Locate the cell with the specified text and output its (X, Y) center coordinate. 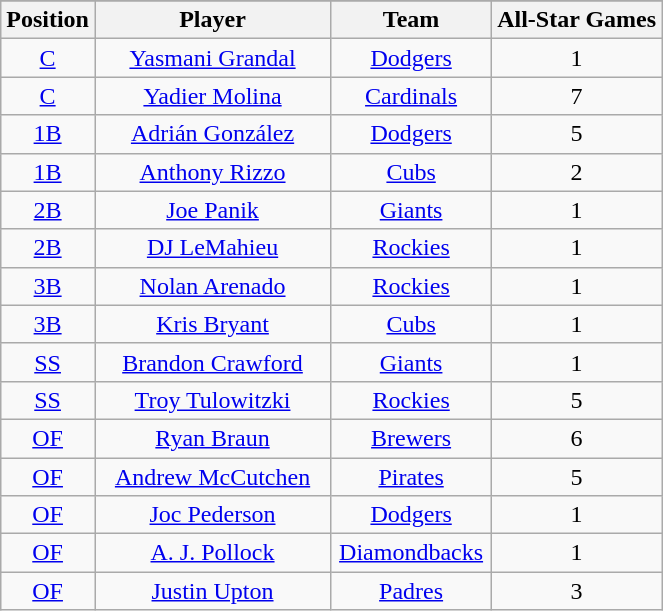
Ryan Braun (212, 438)
DJ LeMahieu (212, 248)
Team (412, 20)
Diamondbacks (412, 553)
Adrián González (212, 134)
Joc Pederson (212, 515)
2 (577, 172)
Position (48, 20)
Joe Panik (212, 210)
Cardinals (412, 96)
Andrew McCutchen (212, 477)
Brandon Crawford (212, 362)
Yasmani Grandal (212, 58)
Anthony Rizzo (212, 172)
Brewers (412, 438)
Padres (412, 591)
A. J. Pollock (212, 553)
6 (577, 438)
3 (577, 591)
Troy Tulowitzki (212, 400)
Pirates (412, 477)
Kris Bryant (212, 324)
Yadier Molina (212, 96)
All-Star Games (577, 20)
Player (212, 20)
Nolan Arenado (212, 286)
7 (577, 96)
Justin Upton (212, 591)
